Output the (x, y) coordinate of the center of the cell containing the given text.  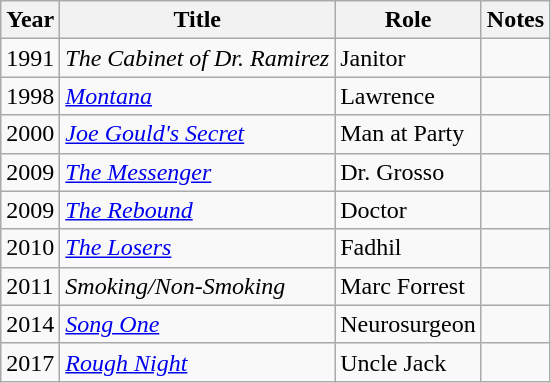
Song One (198, 324)
The Cabinet of Dr. Ramirez (198, 58)
Year (30, 20)
The Rebound (198, 210)
2014 (30, 324)
2011 (30, 286)
Role (408, 20)
2010 (30, 248)
The Losers (198, 248)
2017 (30, 362)
The Messenger (198, 172)
Smoking/Non-Smoking (198, 286)
Doctor (408, 210)
Man at Party (408, 134)
Dr. Grosso (408, 172)
2000 (30, 134)
Marc Forrest (408, 286)
Notes (515, 20)
Montana (198, 96)
Fadhil (408, 248)
Title (198, 20)
Uncle Jack (408, 362)
1998 (30, 96)
Lawrence (408, 96)
Neurosurgeon (408, 324)
1991 (30, 58)
Rough Night (198, 362)
Joe Gould's Secret (198, 134)
Janitor (408, 58)
